Provide the (X, Y) coordinate of the cell's center where the given text is located.  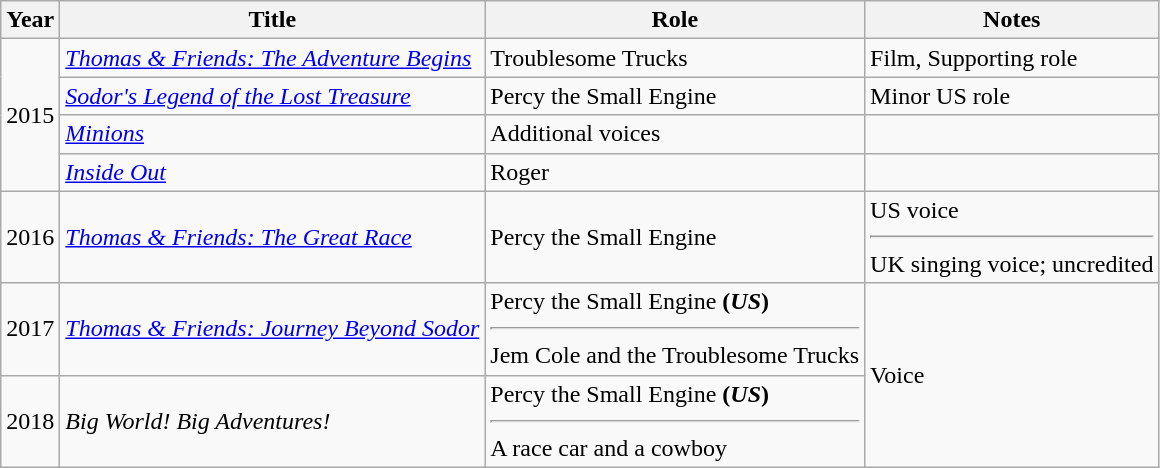
Big World! Big Adventures! (272, 421)
Percy the Small Engine (US) A race car and a cowboy (675, 421)
2016 (30, 237)
Role (675, 20)
Thomas & Friends: The Adventure Begins (272, 58)
Minions (272, 134)
Voice (1012, 375)
Thomas & Friends: Journey Beyond Sodor (272, 329)
Sodor's Legend of the Lost Treasure (272, 96)
2017 (30, 329)
Inside Out (272, 172)
2018 (30, 421)
2015 (30, 115)
Thomas & Friends: The Great Race (272, 237)
US voiceUK singing voice; uncredited (1012, 237)
Film, Supporting role (1012, 58)
Roger (675, 172)
Troublesome Trucks (675, 58)
Notes (1012, 20)
Additional voices (675, 134)
Percy the Small Engine (US)Jem Cole and the Troublesome Trucks (675, 329)
Year (30, 20)
Minor US role (1012, 96)
Title (272, 20)
